Output the [X, Y] coordinate of the center of the cell containing the given text.  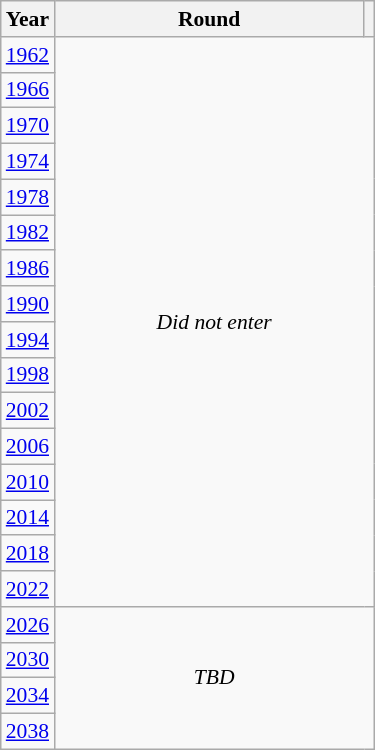
Did not enter [214, 322]
1978 [28, 197]
2010 [28, 482]
TBD [214, 678]
2030 [28, 660]
1998 [28, 375]
2038 [28, 732]
Round [209, 19]
2026 [28, 625]
1966 [28, 90]
2034 [28, 696]
2006 [28, 447]
1994 [28, 340]
1986 [28, 269]
2014 [28, 518]
1970 [28, 126]
1962 [28, 55]
1974 [28, 162]
2022 [28, 589]
1982 [28, 233]
1990 [28, 304]
2018 [28, 554]
2002 [28, 411]
Year [28, 19]
